Search for the cell housing the specified text and yield its (x, y) center coordinate. 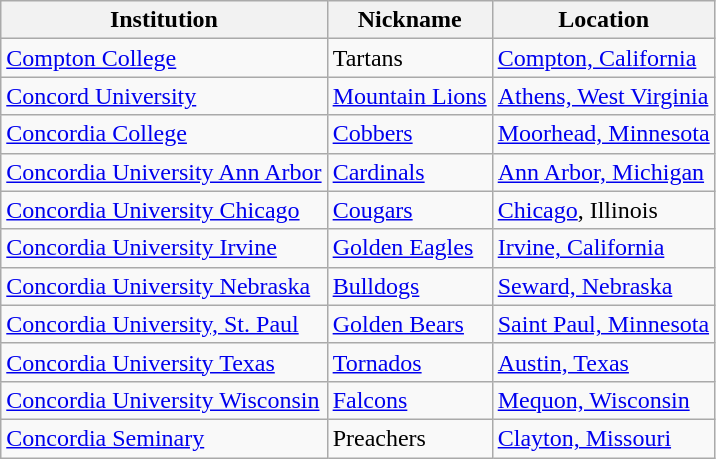
Cardinals (410, 172)
Clayton, Missouri (604, 438)
Concordia University Texas (164, 362)
Tornados (410, 362)
Preachers (410, 438)
Ann Arbor, Michigan (604, 172)
Concordia University Chicago (164, 210)
Austin, Texas (604, 362)
Concordia University, St. Paul (164, 324)
Saint Paul, Minnesota (604, 324)
Concordia College (164, 134)
Nickname (410, 20)
Mountain Lions (410, 96)
Compton, California (604, 58)
Tartans (410, 58)
Golden Eagles (410, 248)
Bulldogs (410, 286)
Cougars (410, 210)
Concordia Seminary (164, 438)
Concordia University Irvine (164, 248)
Mequon, Wisconsin (604, 400)
Concordia University Wisconsin (164, 400)
Institution (164, 20)
Moorhead, Minnesota (604, 134)
Concord University (164, 96)
Concordia University Ann Arbor (164, 172)
Golden Bears (410, 324)
Cobbers (410, 134)
Falcons (410, 400)
Chicago, Illinois (604, 210)
Athens, West Virginia (604, 96)
Compton College (164, 58)
Irvine, California (604, 248)
Concordia University Nebraska (164, 286)
Location (604, 20)
Seward, Nebraska (604, 286)
